Output the (X, Y) coordinate of the center of the cell containing the given text.  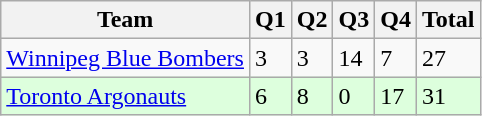
Q2 (312, 20)
14 (354, 58)
31 (448, 96)
6 (270, 96)
Team (126, 20)
Total (448, 20)
7 (396, 58)
Winnipeg Blue Bombers (126, 58)
8 (312, 96)
Q4 (396, 20)
0 (354, 96)
Q1 (270, 20)
Toronto Argonauts (126, 96)
Q3 (354, 20)
27 (448, 58)
17 (396, 96)
